Return (X, Y) of the center of cell containing provided text 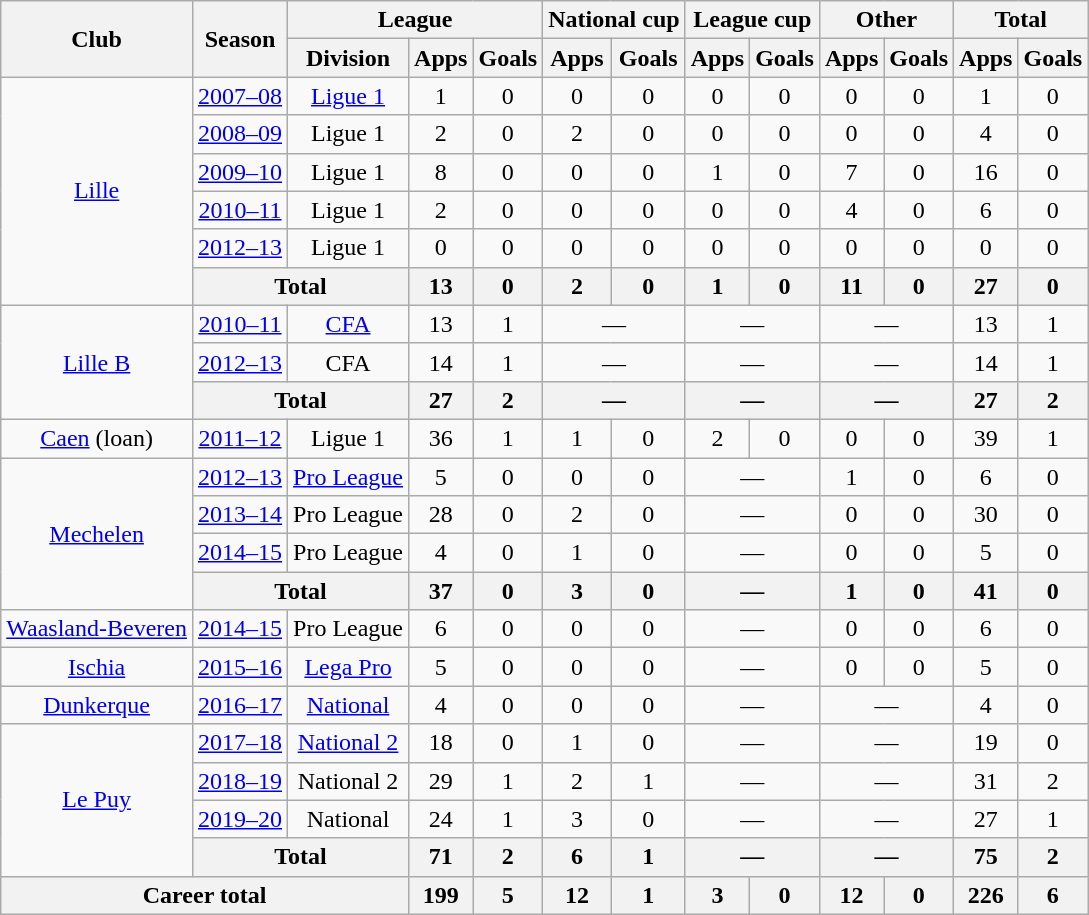
2019–20 (240, 819)
30 (986, 515)
75 (986, 857)
2013–14 (240, 515)
2017–18 (240, 743)
2007–08 (240, 96)
Club (97, 39)
Division (348, 58)
Caen (loan) (97, 438)
8 (441, 172)
2009–10 (240, 172)
League (416, 20)
226 (986, 895)
41 (986, 591)
2016–17 (240, 705)
29 (441, 781)
19 (986, 743)
Le Puy (97, 800)
League cup (752, 20)
Mechelen (97, 534)
Lega Pro (348, 667)
Dunkerque (97, 705)
39 (986, 438)
2008–09 (240, 134)
Waasland-Beveren (97, 629)
7 (851, 172)
16 (986, 172)
36 (441, 438)
Career total (205, 895)
Other (886, 20)
Ischia (97, 667)
National cup (614, 20)
199 (441, 895)
28 (441, 515)
Lille B (97, 362)
37 (441, 591)
Lille (97, 191)
2015–16 (240, 667)
71 (441, 857)
Season (240, 39)
11 (851, 286)
18 (441, 743)
24 (441, 819)
31 (986, 781)
2018–19 (240, 781)
2011–12 (240, 438)
